Scan for the cell matching the given text and deliver its [X, Y] coordinate at center. 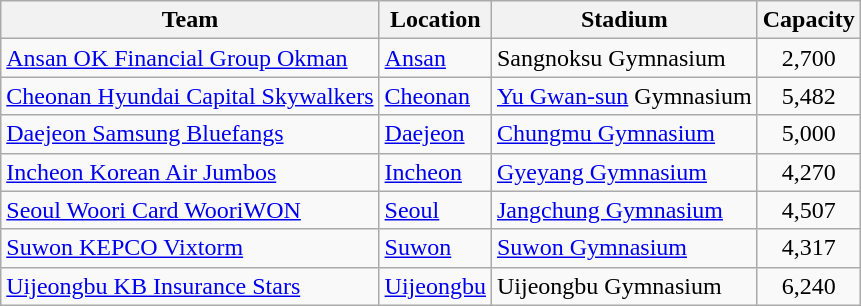
Location [435, 20]
Ansan [435, 58]
4,270 [808, 172]
4,317 [808, 248]
Suwon [435, 248]
Suwon Gymnasium [624, 248]
2,700 [808, 58]
Uijeongbu Gymnasium [624, 286]
6,240 [808, 286]
Capacity [808, 20]
Cheonan Hyundai Capital Skywalkers [190, 96]
Sangnoksu Gymnasium [624, 58]
Incheon Korean Air Jumbos [190, 172]
Chungmu Gymnasium [624, 134]
Seoul [435, 210]
5,482 [808, 96]
Ansan OK Financial Group Okman [190, 58]
Yu Gwan-sun Gymnasium [624, 96]
Suwon KEPCO Vixtorm [190, 248]
4,507 [808, 210]
5,000 [808, 134]
Uijeongbu KB Insurance Stars [190, 286]
Daejeon Samsung Bluefangs [190, 134]
Cheonan [435, 96]
Jangchung Gymnasium [624, 210]
Daejeon [435, 134]
Team [190, 20]
Gyeyang Gymnasium [624, 172]
Seoul Woori Card WooriWON [190, 210]
Stadium [624, 20]
Uijeongbu [435, 286]
Incheon [435, 172]
